Identify which cell holds the provided text, then report its (x, y) central coordinate. 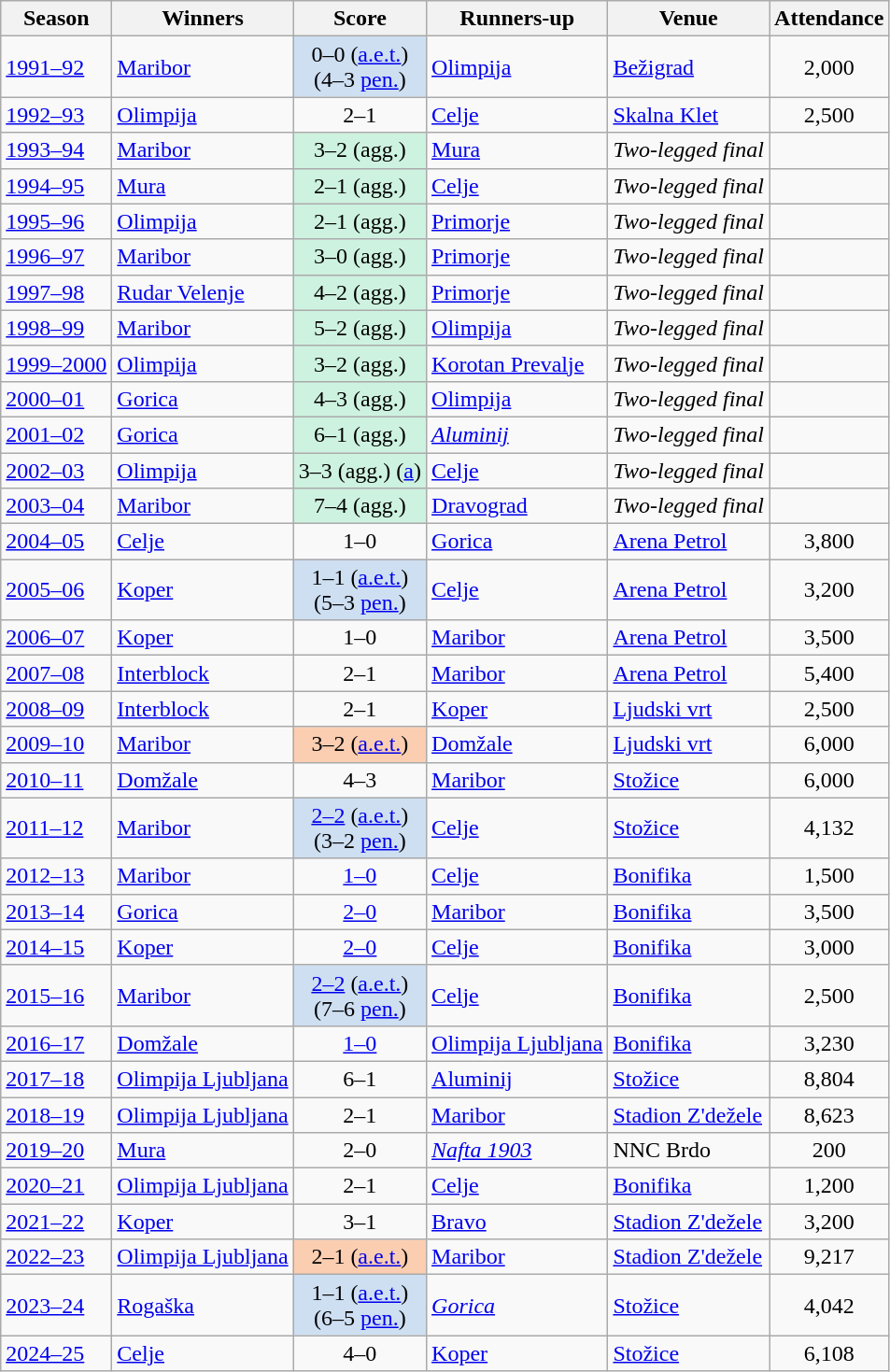
2–2 (a.e.t.)(7–6 pen.) (360, 996)
2011–12 (56, 827)
1992–93 (56, 115)
5,400 (829, 673)
4–0 (360, 1353)
8,804 (829, 1079)
1–1 (a.e.t.)(5–3 pen.) (360, 590)
Score (360, 19)
4–3 (agg.) (360, 399)
2020–21 (56, 1186)
2015–16 (56, 996)
2014–15 (56, 947)
1,200 (829, 1186)
8,623 (829, 1114)
2016–17 (56, 1043)
Nafta 1903 (517, 1151)
2003–04 (56, 506)
4,042 (829, 1306)
2008–09 (56, 709)
3,800 (829, 542)
2007–08 (56, 673)
2010–11 (56, 780)
1996–97 (56, 257)
1,500 (829, 876)
2–1 (a.e.t.) (360, 1257)
2018–19 (56, 1114)
NNC Brdo (689, 1151)
2013–14 (56, 912)
6,108 (829, 1353)
1997–98 (56, 292)
1994–95 (56, 186)
Dravograd (517, 506)
1995–96 (56, 221)
3,000 (829, 947)
Venue (689, 19)
2001–02 (56, 434)
Bravo (517, 1222)
7–4 (agg.) (360, 506)
4–2 (agg.) (360, 292)
2017–18 (56, 1079)
2009–10 (56, 744)
3–0 (agg.) (360, 257)
1998–99 (56, 328)
4–3 (360, 780)
2004–05 (56, 542)
3,230 (829, 1043)
2024–25 (56, 1353)
Runners-up (517, 19)
3–2 (a.e.t.) (360, 744)
2019–20 (56, 1151)
2006–07 (56, 638)
3–3 (agg.) (a) (360, 470)
2023–24 (56, 1306)
6–1 (360, 1079)
2021–22 (56, 1222)
1993–94 (56, 150)
4,132 (829, 827)
2002–03 (56, 470)
9,217 (829, 1257)
Korotan Prevalje (517, 363)
Attendance (829, 19)
0–0 (a.e.t.)(4–3 pen.) (360, 67)
Rogaška (203, 1306)
2–2 (a.e.t.)(3–2 pen.) (360, 827)
1991–92 (56, 67)
6–1 (agg.) (360, 434)
Winners (203, 19)
1999–2000 (56, 363)
5–2 (agg.) (360, 328)
2022–23 (56, 1257)
Season (56, 19)
1–1 (a.e.t.)(6–5 pen.) (360, 1306)
Bežigrad (689, 67)
Rudar Velenje (203, 292)
Skalna Klet (689, 115)
2005–06 (56, 590)
200 (829, 1151)
2012–13 (56, 876)
2000–01 (56, 399)
2,000 (829, 67)
3–1 (360, 1222)
